Return the (X, Y) coordinate for the center point of the cell that contains the specified text.  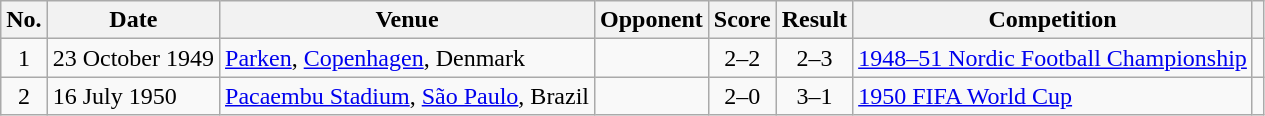
2–3 (814, 58)
Result (814, 20)
Competition (1053, 20)
2 (24, 96)
23 October 1949 (133, 58)
Parken, Copenhagen, Denmark (408, 58)
1948–51 Nordic Football Championship (1053, 58)
1 (24, 58)
2–2 (742, 58)
Score (742, 20)
2–0 (742, 96)
1950 FIFA World Cup (1053, 96)
Date (133, 20)
No. (24, 20)
Venue (408, 20)
3–1 (814, 96)
Opponent (652, 20)
16 July 1950 (133, 96)
Pacaembu Stadium, São Paulo, Brazil (408, 96)
